Detect which cell encompasses the target text, then output its (X, Y) center coordinate. 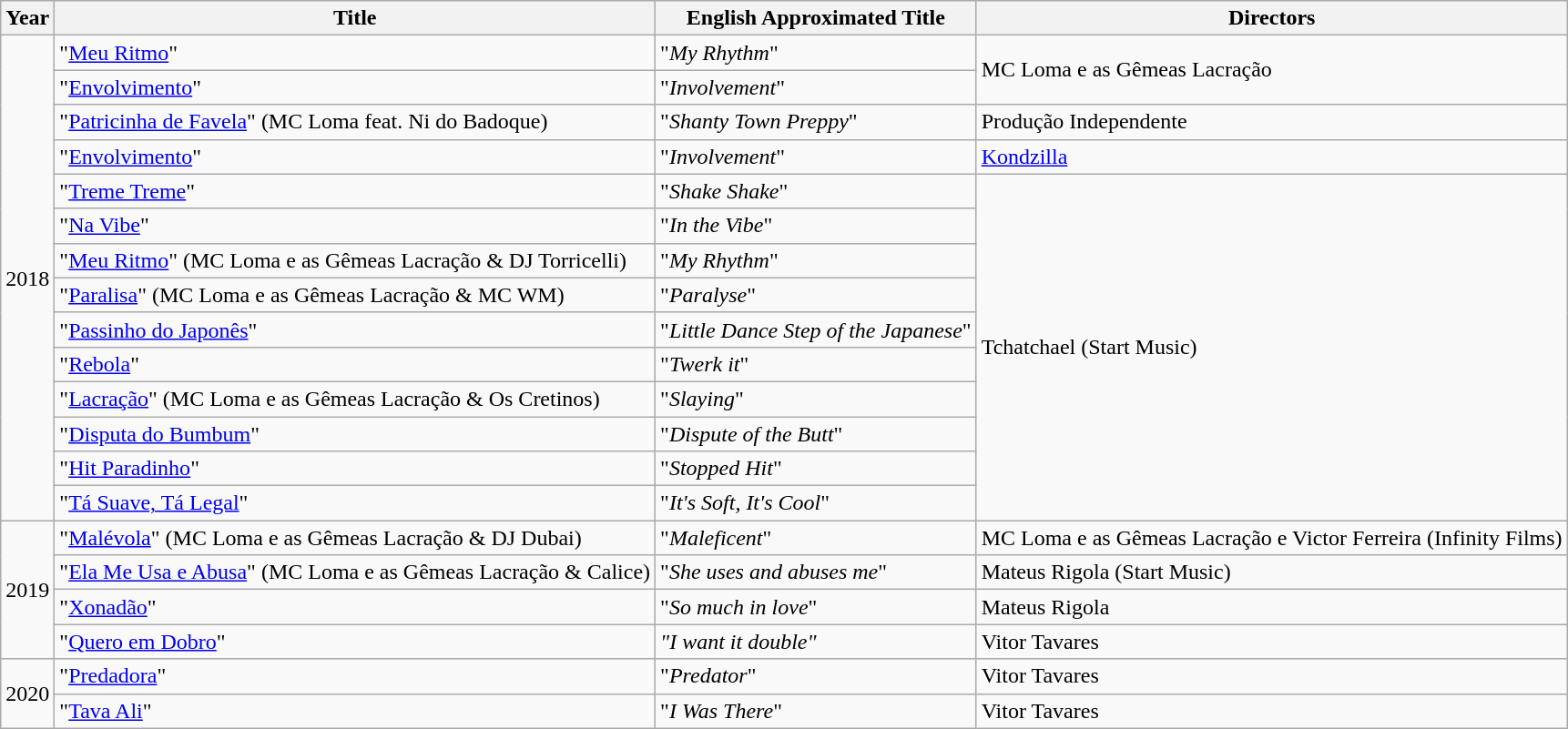
English Approximated Title (816, 18)
"I Was There" (816, 711)
"Hit Paradinho" (355, 469)
"Na Vibe" (355, 226)
"Little Dance Step of the Japanese" (816, 329)
"Patricinha de Favela" (MC Loma feat. Ni do Badoque) (355, 122)
Mateus Rigola (1271, 607)
"Xonadão" (355, 607)
"Dispute of the Butt" (816, 434)
"Paralyse" (816, 295)
Directors (1271, 18)
"In the Vibe" (816, 226)
Mateus Rigola (Start Music) (1271, 572)
"Tava Ali" (355, 711)
"Lacração" (MC Loma e as Gêmeas Lacração & Os Cretinos) (355, 399)
2020 (27, 694)
"Treme Treme" (355, 191)
MC Loma e as Gêmeas Lacração e Victor Ferreira (Infinity Films) (1271, 538)
"Disputa do Bumbum" (355, 434)
"It's Soft, It's Cool" (816, 503)
2018 (27, 278)
"Passinho do Japonês" (355, 329)
Title (355, 18)
"Quero em Dobro" (355, 642)
Kondzilla (1271, 157)
"Predadora" (355, 676)
"Paralisa" (MC Loma e as Gêmeas Lacração & MC WM) (355, 295)
"Meu Ritmo" (MC Loma e as Gêmeas Lacração & DJ Torricelli) (355, 260)
"Twerk it" (816, 364)
"Ela Me Usa e Abusa" (MC Loma e as Gêmeas Lacração & Calice) (355, 572)
2019 (27, 590)
Tchatchael (Start Music) (1271, 348)
"Stopped Hit" (816, 469)
"Rebola" (355, 364)
Year (27, 18)
"Shanty Town Preppy" (816, 122)
Produção Independente (1271, 122)
"I want it double" (816, 642)
"Maleficent" (816, 538)
"Predator" (816, 676)
"So much in love" (816, 607)
"Meu Ritmo" (355, 53)
MC Loma e as Gêmeas Lacração (1271, 70)
"Tá Suave, Tá Legal" (355, 503)
"Shake Shake" (816, 191)
"Slaying" (816, 399)
"She uses and abuses me" (816, 572)
"Malévola" (MC Loma e as Gêmeas Lacração & DJ Dubai) (355, 538)
